Output the (X, Y) coordinate of the center of the cell containing the given text.  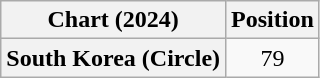
South Korea (Circle) (114, 58)
Position (273, 20)
Chart (2024) (114, 20)
79 (273, 58)
